Find where the given text appears and provide that cell's center as (X, Y) coordinate. 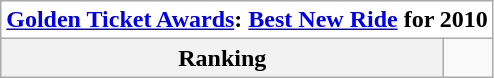
Ranking (222, 58)
Golden Ticket Awards: Best New Ride for 2010 (248, 20)
